Provide the [X, Y] coordinate of the cell's center where the given text is located.  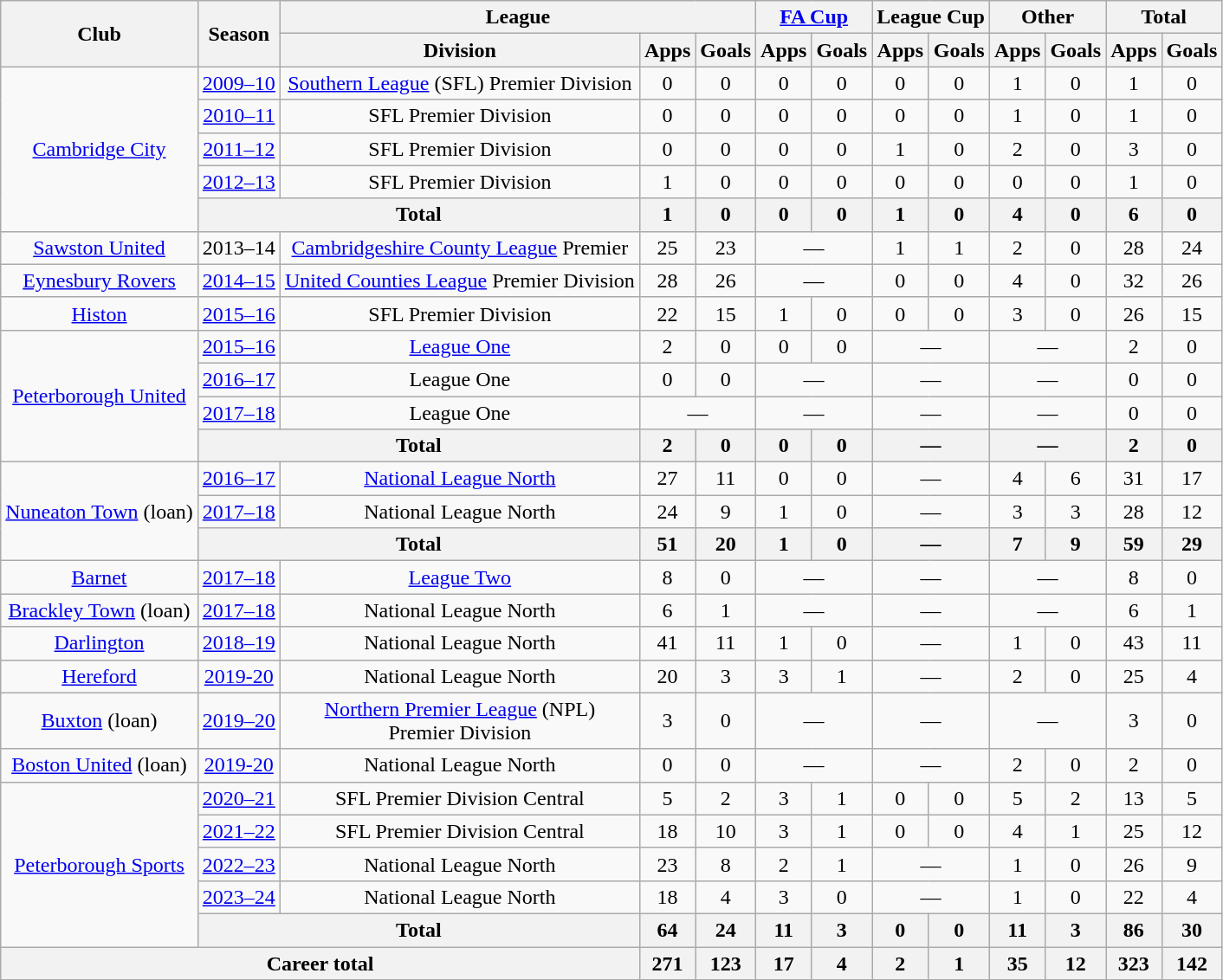
Sawston United [100, 248]
2011–12 [239, 149]
7 [1017, 545]
United Counties League Premier Division [459, 280]
323 [1134, 964]
Cambridgeshire County League Premier [459, 248]
Boston United (loan) [100, 765]
43 [1134, 643]
Career total [320, 964]
2022–23 [239, 864]
271 [667, 964]
Southern League (SFL) Premier Division [459, 83]
30 [1192, 930]
Northern Premier League (NPL)Premier Division [459, 720]
Club [100, 34]
Nuneaton Town (loan) [100, 512]
Darlington [100, 643]
2009–10 [239, 83]
59 [1134, 545]
Peterborough Sports [100, 864]
2018–19 [239, 643]
League Two [459, 577]
142 [1192, 964]
Hereford [100, 676]
2013–14 [239, 248]
31 [1134, 479]
27 [667, 479]
Buxton (loan) [100, 720]
2023–24 [239, 897]
32 [1134, 280]
Brackley Town (loan) [100, 610]
League [518, 17]
Cambridge City [100, 149]
41 [667, 643]
Barnet [100, 577]
Eynesbury Rovers [100, 280]
13 [1134, 798]
Histon [100, 313]
FA Cup [814, 17]
51 [667, 545]
29 [1192, 545]
2014–15 [239, 280]
64 [667, 930]
2010–11 [239, 116]
League Cup [931, 17]
2012–13 [239, 182]
10 [726, 831]
86 [1134, 930]
Other [1047, 17]
2019–20 [239, 720]
35 [1017, 964]
Peterborough United [100, 396]
Division [459, 50]
2020–21 [239, 798]
123 [726, 964]
Season [239, 34]
2021–22 [239, 831]
